Extract the [x, y] coordinate from the center of the cell holding the provided text.  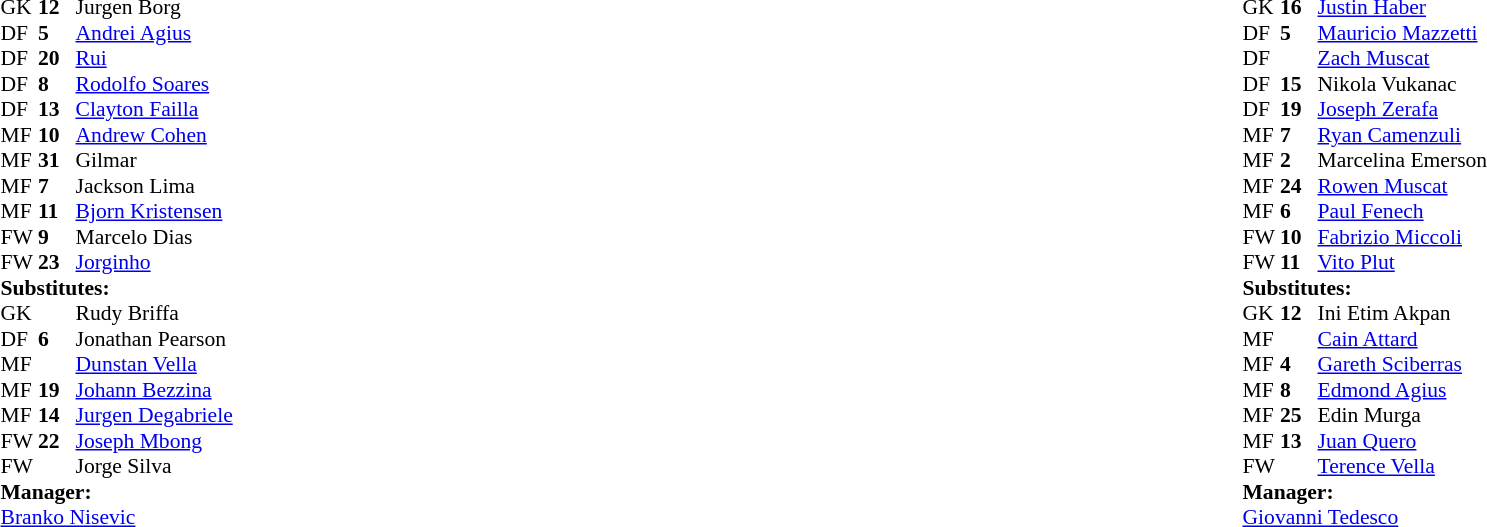
Gilmar [154, 161]
Joseph Mbong [154, 441]
23 [57, 263]
14 [57, 415]
Andrei Agius [154, 33]
Jonathan Pearson [154, 339]
Rudy Briffa [154, 313]
Jurgen Degabriele [154, 415]
20 [57, 59]
Andrew Cohen [154, 135]
22 [57, 441]
Dunstan Vella [154, 365]
31 [57, 161]
25 [1299, 415]
24 [1299, 186]
Jackson Lima [154, 186]
12 [1299, 313]
Johann Bezzina [154, 390]
Jorginho [154, 263]
Clayton Failla [154, 109]
Bjorn Kristensen [154, 211]
Marcelo Dias [154, 237]
2 [1299, 161]
Rui [154, 59]
Jorge Silva [154, 467]
Rodolfo Soares [154, 84]
15 [1299, 84]
4 [1299, 365]
9 [57, 237]
